From the cell containing the given text, extract its center point as [X, Y] coordinate. 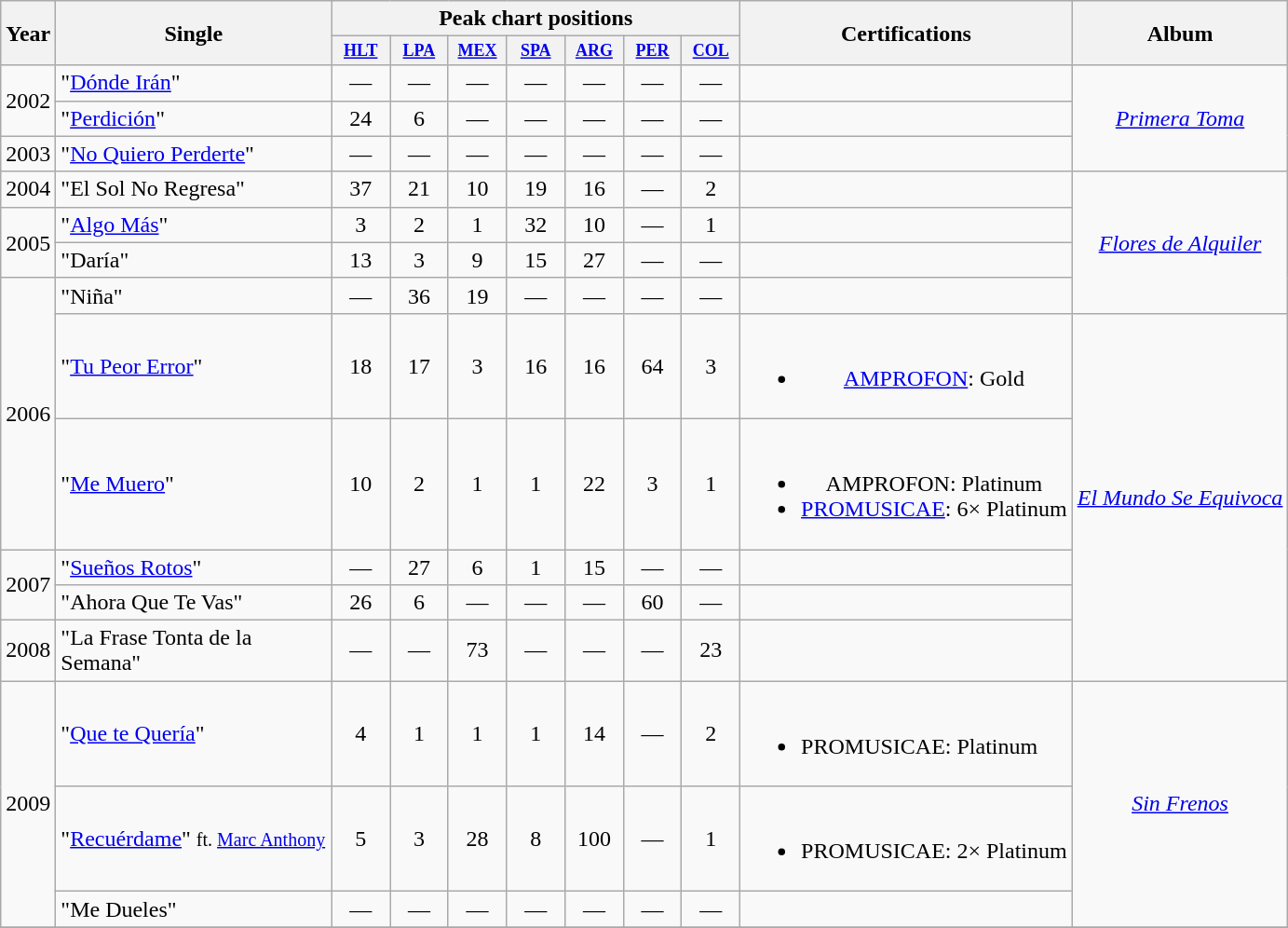
Peak chart positions [536, 19]
21 [419, 189]
"Que te Quería" [194, 734]
Album [1180, 34]
"Me Dueles" [194, 909]
"Algo Más" [194, 225]
36 [419, 295]
AMPROFON: PlatinumPROMUSICAE: 6× Platinum [907, 484]
PROMUSICAE: 2× Platinum [907, 839]
COL [712, 50]
"Me Muero" [194, 484]
"Recuérdame" ft. Marc Anthony [194, 839]
9 [477, 260]
"El Sol No Regresa" [194, 189]
64 [652, 365]
2004 [28, 189]
"Sueños Rotos" [194, 567]
5 [361, 839]
4 [361, 734]
Flores de Alquiler [1180, 242]
24 [361, 118]
Year [28, 34]
23 [712, 650]
14 [594, 734]
100 [594, 839]
"Ahora Que Te Vas" [194, 603]
Primera Toma [1180, 118]
HLT [361, 50]
2006 [28, 414]
37 [361, 189]
2002 [28, 101]
PROMUSICAE: Platinum [907, 734]
17 [419, 365]
28 [477, 839]
LPA [419, 50]
2008 [28, 650]
El Mundo Se Equivoca [1180, 497]
22 [594, 484]
2005 [28, 242]
60 [652, 603]
13 [361, 260]
Sin Frenos [1180, 804]
"La Frase Tonta de la Semana" [194, 650]
"No Quiero Perderte" [194, 154]
"Perdición" [194, 118]
MEX [477, 50]
"Niña" [194, 295]
ARG [594, 50]
26 [361, 603]
Certifications [907, 34]
2007 [28, 585]
"Daría" [194, 260]
32 [536, 225]
18 [361, 365]
Single [194, 34]
"Dónde Irán" [194, 83]
73 [477, 650]
PER [652, 50]
SPA [536, 50]
2009 [28, 804]
"Tu Peor Error" [194, 365]
8 [536, 839]
2003 [28, 154]
AMPROFON: Gold [907, 365]
